Pinpoint the cell where the given text exists, returning its [x, y] midpoint coordinate. 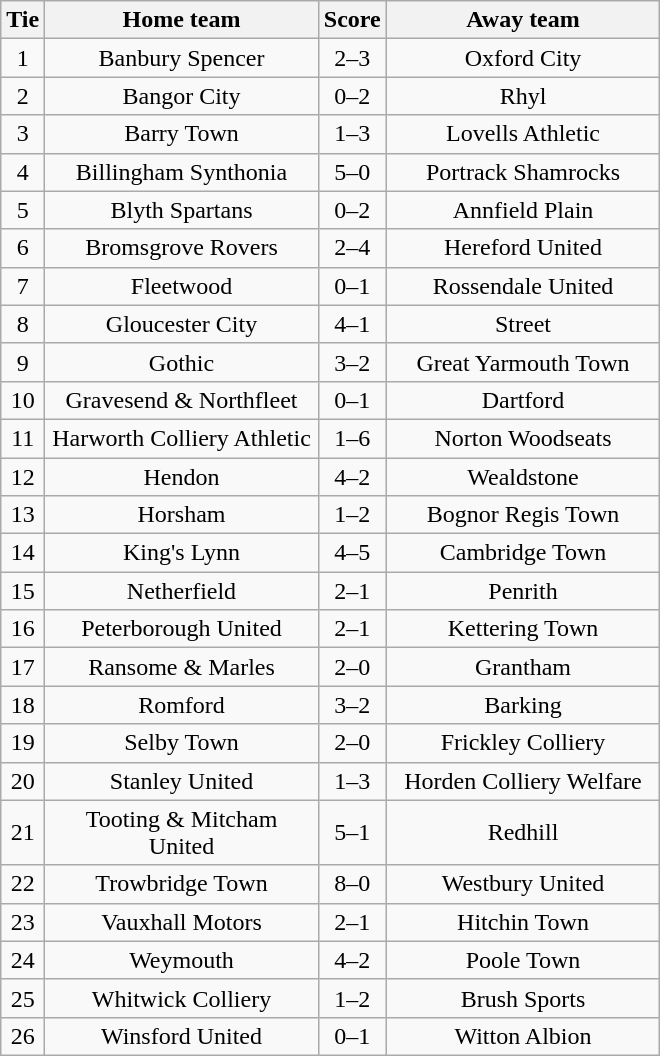
26 [23, 1036]
4 [23, 172]
Portrack Shamrocks [523, 172]
19 [23, 743]
Rossendale United [523, 286]
3 [23, 134]
Hereford United [523, 248]
11 [23, 438]
Home team [182, 20]
23 [23, 922]
Bromsgrove Rovers [182, 248]
Tooting & Mitcham United [182, 832]
9 [23, 362]
1 [23, 58]
22 [23, 884]
4–1 [352, 324]
Lovells Athletic [523, 134]
Cambridge Town [523, 553]
10 [23, 400]
7 [23, 286]
Horsham [182, 515]
Horden Colliery Welfare [523, 781]
14 [23, 553]
5 [23, 210]
Great Yarmouth Town [523, 362]
Westbury United [523, 884]
Annfield Plain [523, 210]
Stanley United [182, 781]
8 [23, 324]
8–0 [352, 884]
Peterborough United [182, 629]
12 [23, 477]
Norton Woodseats [523, 438]
Bangor City [182, 96]
16 [23, 629]
Gravesend & Northfleet [182, 400]
18 [23, 705]
Whitwick Colliery [182, 998]
Barking [523, 705]
2–3 [352, 58]
6 [23, 248]
Wealdstone [523, 477]
Billingham Synthonia [182, 172]
Vauxhall Motors [182, 922]
2 [23, 96]
Ransome & Marles [182, 667]
Hitchin Town [523, 922]
20 [23, 781]
Street [523, 324]
Redhill [523, 832]
2–4 [352, 248]
Harworth Colliery Athletic [182, 438]
Oxford City [523, 58]
13 [23, 515]
25 [23, 998]
Kettering Town [523, 629]
Gloucester City [182, 324]
Trowbridge Town [182, 884]
5–1 [352, 832]
Rhyl [523, 96]
24 [23, 960]
Blyth Spartans [182, 210]
Barry Town [182, 134]
Score [352, 20]
Romford [182, 705]
5–0 [352, 172]
15 [23, 591]
21 [23, 832]
Grantham [523, 667]
Away team [523, 20]
Brush Sports [523, 998]
Weymouth [182, 960]
Gothic [182, 362]
17 [23, 667]
Frickley Colliery [523, 743]
1–6 [352, 438]
Selby Town [182, 743]
King's Lynn [182, 553]
Poole Town [523, 960]
Dartford [523, 400]
Banbury Spencer [182, 58]
Netherfield [182, 591]
Hendon [182, 477]
Bognor Regis Town [523, 515]
Tie [23, 20]
4–5 [352, 553]
Winsford United [182, 1036]
Witton Albion [523, 1036]
Fleetwood [182, 286]
Penrith [523, 591]
